Pinpoint the cell where the given text exists, returning its (X, Y) midpoint coordinate. 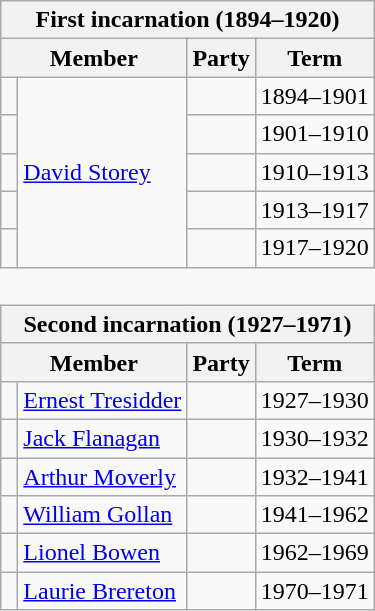
1910–1913 (314, 172)
William Gollan (102, 515)
Arthur Moverly (102, 477)
1913–1917 (314, 210)
1941–1962 (314, 515)
David Storey (102, 172)
Jack Flanagan (102, 438)
1970–1971 (314, 591)
Laurie Brereton (102, 591)
1930–1932 (314, 438)
Ernest Tresidder (102, 400)
1901–1910 (314, 134)
Second incarnation (1927–1971) (188, 324)
1917–1920 (314, 248)
1962–1969 (314, 553)
1932–1941 (314, 477)
Lionel Bowen (102, 553)
First incarnation (1894–1920) (188, 20)
1927–1930 (314, 400)
1894–1901 (314, 96)
